Capture the cell that displays the provided text and extract its [x, y] central coordinate. 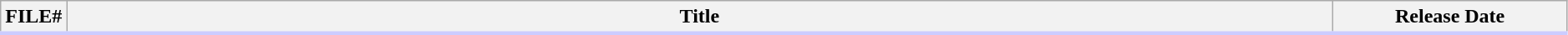
Title [700, 17]
FILE# [33, 17]
Release Date [1450, 17]
